Identify which cell holds the provided text, then report its (x, y) central coordinate. 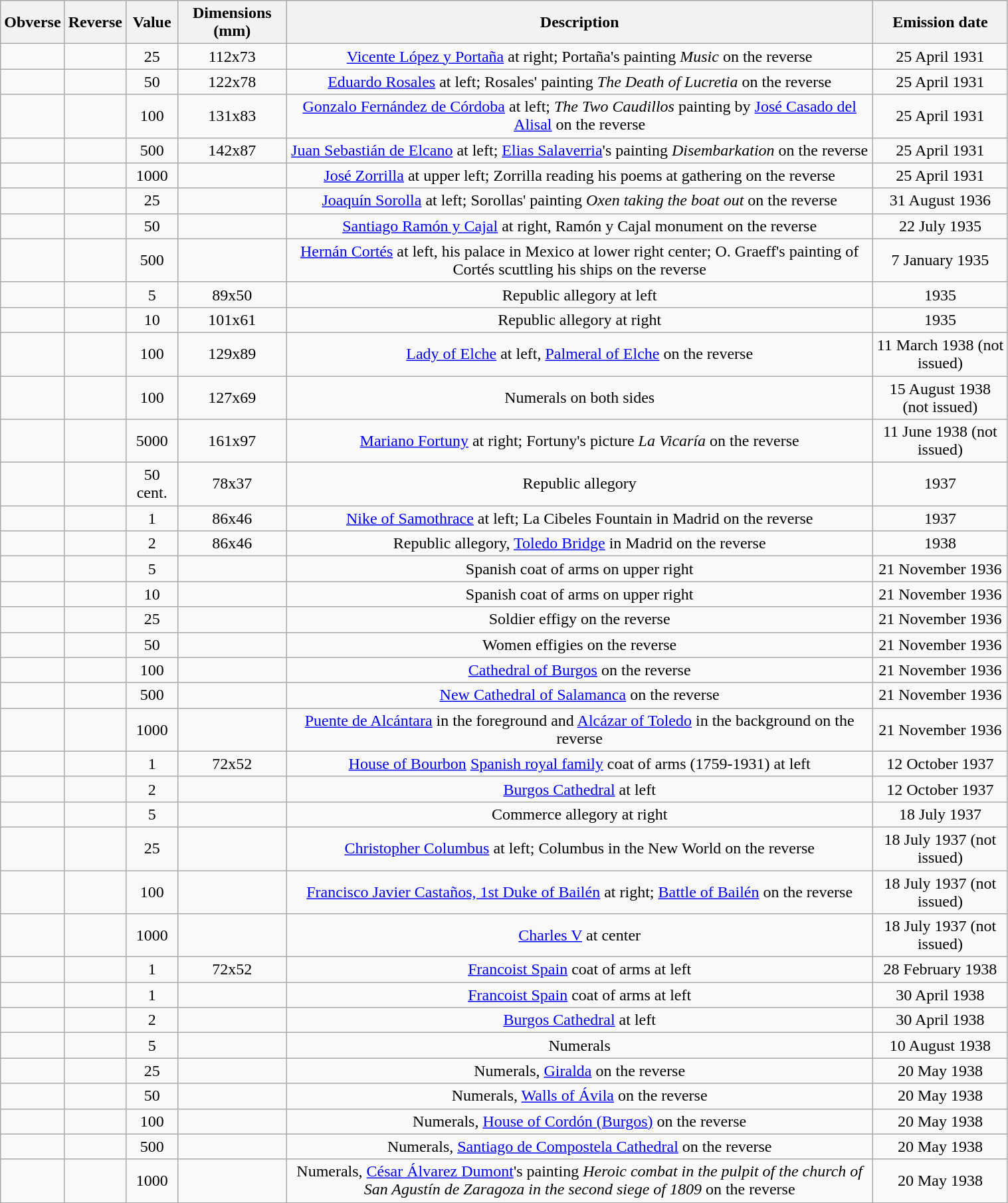
127x69 (233, 397)
Dimensions (mm) (233, 23)
José Zorrilla at upper left; Zorrilla reading his poems at gathering on the reverse (579, 175)
1938 (940, 544)
Republic allegory at right (579, 320)
Hernán Cortés at left, his palace in Mexico at lower right center; O. Graeff's painting of Cortés scuttling his ships on the reverse (579, 261)
Women effigies on the reverse (579, 645)
11 March 1938 (not issued) (940, 354)
11 June 1938 (not issued) (940, 441)
28 February 1938 (940, 970)
Reverse (95, 23)
Mariano Fortuny at right; Fortuny's picture La Vicaría on the reverse (579, 441)
Numerals, Giralda on the reverse (579, 1071)
10 August 1938 (940, 1045)
Republic allegory at left (579, 294)
89x50 (233, 294)
Vicente López y Portaña at right; Portaña's painting Music on the reverse (579, 56)
Gonzalo Fernández de Córdoba at left; The Two Caudillos painting by José Casado del Alisal on the reverse (579, 116)
Obverse (33, 23)
Soldier effigy on the reverse (579, 619)
New Cathedral of Salamanca on the reverse (579, 695)
18 July 1937 (940, 814)
Joaquín Sorolla at left; Sorollas' painting Oxen taking the boat out on the reverse (579, 201)
Value (151, 23)
Nike of Samothrace at left; La Cibeles Fountain in Madrid on the reverse (579, 518)
Eduardo Rosales at left; Rosales' painting The Death of Lucretia on the reverse (579, 82)
50 cent. (151, 484)
Christopher Columbus at left; Columbus in the New World on the reverse (579, 848)
Lady of Elche at left, Palmeral of Elche on the reverse (579, 354)
142x87 (233, 150)
Numerals on both sides (579, 397)
Francisco Javier Castaños, 1st Duke of Bailén at right; Battle of Bailén on the reverse (579, 892)
131x83 (233, 116)
5000 (151, 441)
78x37 (233, 484)
Numerals, House of Cordón (Burgos) on the reverse (579, 1121)
22 July 1935 (940, 226)
129x89 (233, 354)
Commerce allegory at right (579, 814)
112x73 (233, 56)
15 August 1938 (not issued) (940, 397)
Santiago Ramón y Cajal at right, Ramón y Cajal monument on the reverse (579, 226)
Charles V at center (579, 936)
Emission date (940, 23)
161x97 (233, 441)
Numerals (579, 1045)
House of Bourbon Spanish royal family coat of arms (1759-1931) at left (579, 764)
122x78 (233, 82)
Numerals, Santiago de Compostela Cathedral on the reverse (579, 1147)
Cathedral of Burgos on the reverse (579, 670)
101x61 (233, 320)
Juan Sebastián de Elcano at left; Elias Salaverria's painting Disembarkation on the reverse (579, 150)
Republic allegory (579, 484)
31 August 1936 (940, 201)
Puente de Alcántara in the foreground and Alcázar of Toledo in the background on the reverse (579, 730)
Republic allegory, Toledo Bridge in Madrid on the reverse (579, 544)
7 January 1935 (940, 261)
Description (579, 23)
Numerals, Walls of Ávila on the reverse (579, 1096)
